Pinpoint the cell where the given text exists, returning its [x, y] midpoint coordinate. 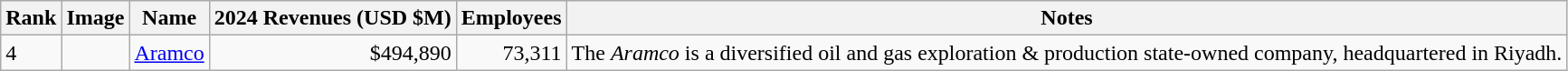
4 [31, 53]
Aramco [169, 53]
73,311 [511, 53]
Rank [31, 18]
The Aramco is a diversified oil and gas exploration & production state-owned company, headquartered in Riyadh. [1067, 53]
2024 Revenues (USD $M) [333, 18]
$494,890 [333, 53]
Employees [511, 18]
Image [96, 18]
Name [169, 18]
Notes [1067, 18]
